From the cell containing the given text, extract its center point as (X, Y) coordinate. 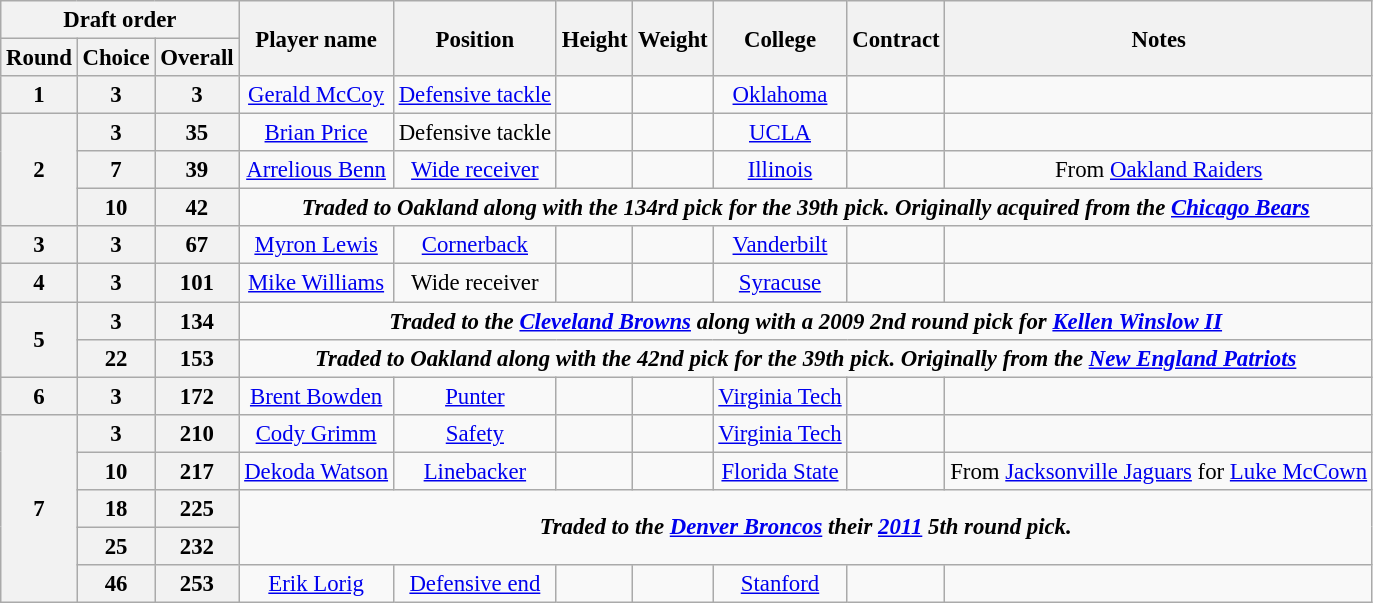
From Jacksonville Jaguars for Luke McCown (1159, 471)
153 (197, 358)
Traded to Oakland along with the 42nd pick for the 39th pick. Originally from the New England Patriots (806, 358)
253 (197, 584)
From Oakland Raiders (1159, 170)
Gerald McCoy (316, 95)
1 (39, 95)
Illinois (780, 170)
217 (197, 471)
Syracuse (780, 283)
Oklahoma (780, 95)
210 (197, 433)
Brent Bowden (316, 396)
Draft order (120, 20)
Dekoda Watson (316, 471)
22 (116, 358)
4 (39, 283)
Overall (197, 58)
232 (197, 546)
Brian Price (316, 133)
134 (197, 321)
Player name (316, 38)
5 (39, 340)
Florida State (780, 471)
Choice (116, 58)
Safety (474, 433)
Vanderbilt (780, 245)
Traded to the Denver Broncos their 2011 5th round pick. (806, 528)
6 (39, 396)
UCLA (780, 133)
2 (39, 170)
Notes (1159, 38)
Cornerback (474, 245)
Cody Grimm (316, 433)
Round (39, 58)
Weight (673, 38)
Erik Lorig (316, 584)
25 (116, 546)
101 (197, 283)
67 (197, 245)
35 (197, 133)
39 (197, 170)
Stanford (780, 584)
College (780, 38)
Linebacker (474, 471)
Position (474, 38)
Traded to the Cleveland Browns along with a 2009 2nd round pick for Kellen Winslow II (806, 321)
46 (116, 584)
Defensive end (474, 584)
42 (197, 208)
225 (197, 509)
Height (594, 38)
18 (116, 509)
Myron Lewis (316, 245)
Punter (474, 396)
Mike Williams (316, 283)
172 (197, 396)
Traded to Oakland along with the 134rd pick for the 39th pick. Originally acquired from the Chicago Bears (806, 208)
Contract (896, 38)
Arrelious Benn (316, 170)
